Detect which cell encompasses the target text, then output its [X, Y] center coordinate. 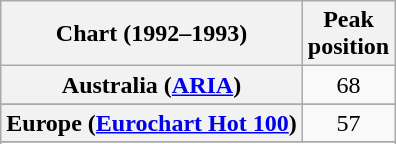
57 [348, 123]
Chart (1992–1993) [152, 34]
68 [348, 85]
Peakposition [348, 34]
Europe (Eurochart Hot 100) [152, 123]
Australia (ARIA) [152, 85]
